For the text-containing cell, return its midpoint in (x, y) coordinate format. 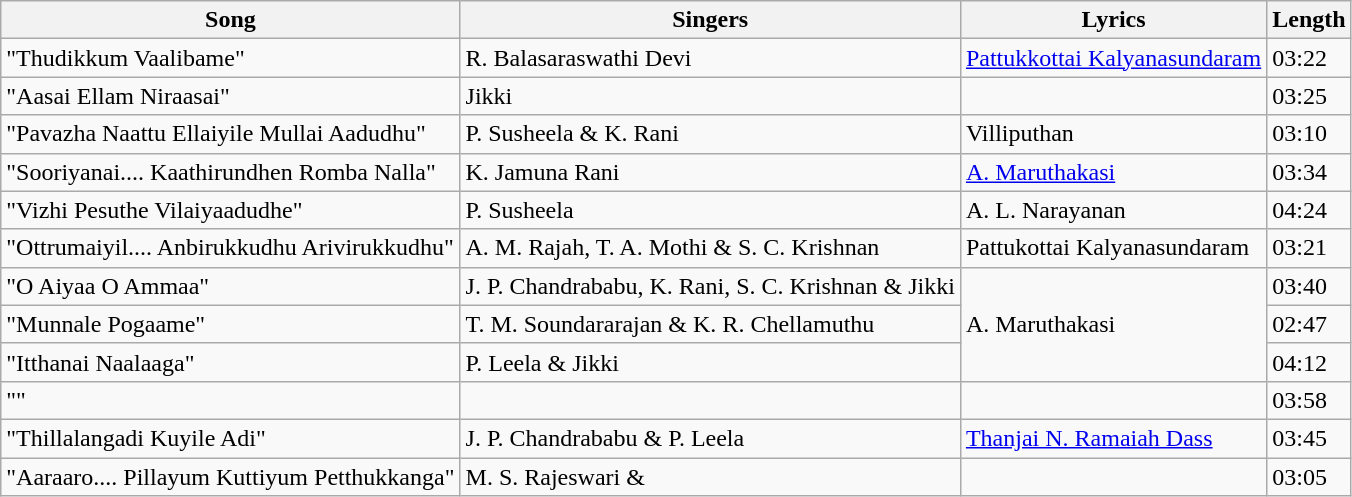
Villiputhan (1113, 134)
03:40 (1309, 286)
Pattukkottai Kalyanasundaram (1113, 58)
Lyrics (1113, 20)
Length (1309, 20)
"Sooriyanai.... Kaathirundhen Romba Nalla" (230, 172)
02:47 (1309, 324)
P. Susheela & K. Rani (710, 134)
"Aasai Ellam Niraasai" (230, 96)
M. S. Rajeswari & (710, 477)
03:34 (1309, 172)
"Thillalangadi Kuyile Adi" (230, 438)
P. Leela & Jikki (710, 362)
03:58 (1309, 400)
"Itthanai Naalaaga" (230, 362)
A. M. Rajah, T. A. Mothi & S. C. Krishnan (710, 248)
04:12 (1309, 362)
"" (230, 400)
Jikki (710, 96)
Singers (710, 20)
03:21 (1309, 248)
"O Aiyaa O Ammaa" (230, 286)
03:10 (1309, 134)
"Munnale Pogaame" (230, 324)
Song (230, 20)
R. Balasaraswathi Devi (710, 58)
Thanjai N. Ramaiah Dass (1113, 438)
04:24 (1309, 210)
03:22 (1309, 58)
03:25 (1309, 96)
J. P. Chandrababu, K. Rani, S. C. Krishnan & Jikki (710, 286)
P. Susheela (710, 210)
J. P. Chandrababu & P. Leela (710, 438)
"Aaraaro.... Pillayum Kuttiyum Petthukkanga" (230, 477)
T. M. Soundararajan & K. R. Chellamuthu (710, 324)
"Vizhi Pesuthe Vilaiyaadudhe" (230, 210)
"Pavazha Naattu Ellaiyile Mullai Aadudhu" (230, 134)
Pattukottai Kalyanasundaram (1113, 248)
03:05 (1309, 477)
K. Jamuna Rani (710, 172)
A. L. Narayanan (1113, 210)
"Ottrumaiyil.... Anbirukkudhu Arivirukkudhu" (230, 248)
03:45 (1309, 438)
"Thudikkum Vaalibame" (230, 58)
